Return the (x, y) coordinate for the center point of the cell that contains the specified text.  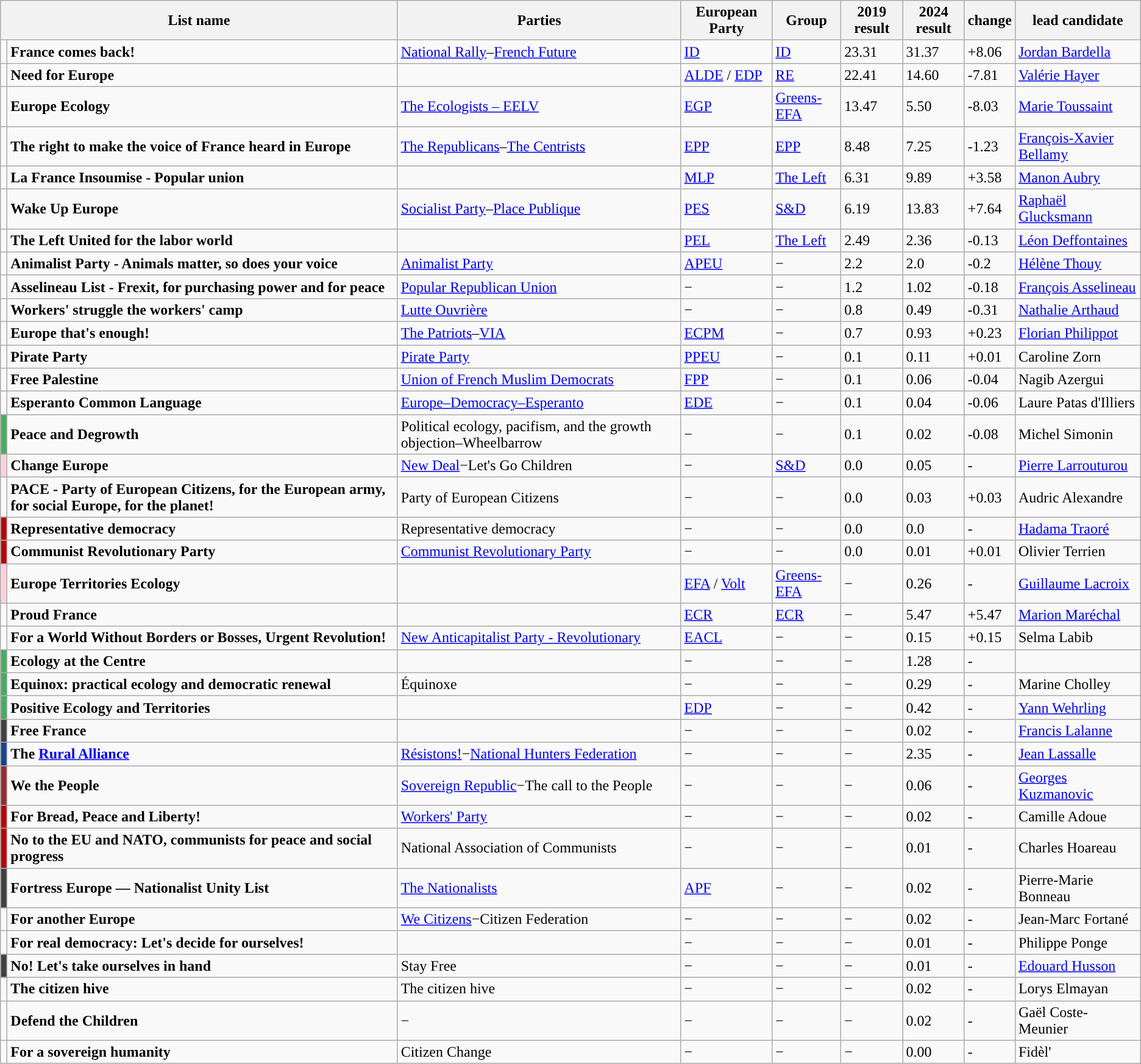
0.05 (934, 466)
New Deal−Let's Go Children (539, 466)
Europe Territories Ecology (202, 583)
Marion Maréchal (1078, 615)
Sovereign Republic−The call to the People (539, 785)
We Citizens−Citizen Federation (539, 919)
2.49 (872, 240)
Guillaume Lacroix (1078, 583)
Selma Labib (1078, 638)
The Republicans–The Centrists (539, 146)
0.03 (934, 498)
change (990, 21)
No! Let's take ourselves in hand (202, 966)
6.19 (872, 209)
New Anticapitalist Party - Revolutionary (539, 638)
Camille Adoue (1078, 817)
No to the EU and NATO, communists for peace and social progress (202, 849)
Francis Lalanne (1078, 730)
We the People (202, 785)
0.11 (934, 357)
13.83 (934, 209)
Animalist Party (539, 263)
National Rally–French Future (539, 52)
lead candidate (1078, 21)
Marie Toussaint (1078, 106)
Equinox: practical ecology and democratic renewal (202, 684)
1.2 (872, 287)
For real democracy: Let's decide for ourselves! (202, 943)
0.7 (872, 333)
-0.06 (990, 403)
EDE (727, 403)
-1.23 (990, 146)
PES (727, 209)
Valérie Hayer (1078, 75)
-7.81 (990, 75)
For another Europe (202, 919)
Équinoxe (539, 684)
The Rural Alliance (202, 754)
22.41 (872, 75)
For a sovereign humanity (202, 1052)
List name (199, 21)
+0.03 (990, 498)
Europe that's enough! (202, 333)
7.25 (934, 146)
Raphaël Glucksmann (1078, 209)
-8.03 (990, 106)
0.15 (934, 638)
Europe Ecology (202, 106)
PPEU (727, 357)
Parties (539, 21)
APEU (727, 263)
Jean-Marc Fortané (1078, 919)
Hadama Traoré (1078, 529)
Positive Ecology and Territories (202, 707)
Popular Republican Union (539, 287)
31.37 (934, 52)
2.36 (934, 240)
ALDE / EDP (727, 75)
Need for Europe (202, 75)
National Association of Communists (539, 849)
Animalist Party - Animals matter, so does your voice (202, 263)
Fidèl' (1078, 1052)
Ecology at the Centre (202, 661)
Fortress Europe — Nationalist Unity List (202, 888)
PEL (727, 240)
Jordan Bardella (1078, 52)
Léon Deffontaines (1078, 240)
Nagib Azergui (1078, 380)
The Patriots–VIA (539, 333)
EGP (727, 106)
Georges Kuzmanovic (1078, 785)
Charles Hoareau (1078, 849)
Yann Wehrling (1078, 707)
Socialist Party–Place Publique (539, 209)
Pierre-Marie Bonneau (1078, 888)
Audric Alexandre (1078, 498)
2019 result (872, 21)
Peace and Degrowth (202, 434)
Proud France (202, 615)
François Asselineau (1078, 287)
Esperanto Common Language (202, 403)
9.89 (934, 177)
23.31 (872, 52)
EDP (727, 707)
13.47 (872, 106)
0.93 (934, 333)
Europe–Democracy–Esperanto (539, 403)
Union of French Muslim Democrats (539, 380)
Free Palestine (202, 380)
+3.58 (990, 177)
Hélène Thouy (1078, 263)
Résistons!−National Hunters Federation (539, 754)
-0.08 (990, 434)
Workers' struggle the workers' camp (202, 310)
6.31 (872, 177)
Manon Aubry (1078, 177)
1.02 (934, 287)
Change Europe (202, 466)
8.48 (872, 146)
Free France (202, 730)
ECPM (727, 333)
+8.06 (990, 52)
14.60 (934, 75)
Lutte Ouvrière (539, 310)
2.0 (934, 263)
EACL (727, 638)
Gaël Coste-Meunier (1078, 1021)
Stay Free (539, 966)
PACE - Party of European Citizens, for the European army, for social Europe, for the planet! (202, 498)
Olivier Terrien (1078, 552)
The Ecologists – EELV (539, 106)
0.8 (872, 310)
The Left United for the labor world (202, 240)
Philippe Ponge (1078, 943)
2.2 (872, 263)
-0.04 (990, 380)
Workers' Party (539, 817)
+0.23 (990, 333)
-0.18 (990, 287)
Edouard Husson (1078, 966)
-0.31 (990, 310)
-0.2 (990, 263)
5.47 (934, 615)
FPP (727, 380)
-0.13 (990, 240)
MLP (727, 177)
Laure Patas d'Illiers (1078, 403)
+5.47 (990, 615)
0.49 (934, 310)
La France Insoumise - Popular union (202, 177)
Jean Lassalle (1078, 754)
1.28 (934, 661)
For a World Without Borders or Bosses, Urgent Revolution! (202, 638)
Group (807, 21)
5.50 (934, 106)
RE (807, 75)
Marine Cholley (1078, 684)
EFA / Volt (727, 583)
Wake Up Europe (202, 209)
APF (727, 888)
Lorys Elmayan (1078, 989)
François-Xavier Bellamy (1078, 146)
Nathalie Arthaud (1078, 310)
2024 result (934, 21)
For Bread, Peace and Liberty! (202, 817)
Michel Simonin (1078, 434)
+7.64 (990, 209)
2.35 (934, 754)
France comes back! (202, 52)
0.00 (934, 1052)
Pierre Larrouturou (1078, 466)
The right to make the voice of France heard in Europe (202, 146)
0.29 (934, 684)
0.04 (934, 403)
0.26 (934, 583)
The Nationalists (539, 888)
+0.15 (990, 638)
0.42 (934, 707)
Party of European Citizens (539, 498)
Citizen Change (539, 1052)
Caroline Zorn (1078, 357)
Asselineau List - Frexit, for purchasing power and for peace (202, 287)
Defend the Children (202, 1021)
Florian Philippot (1078, 333)
Political ecology, pacifism, and the growth objection–Wheelbarrow (539, 434)
European Party (727, 21)
